Search for the cell housing the specified text and yield its [X, Y] center coordinate. 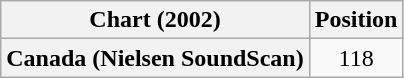
Canada (Nielsen SoundScan) [155, 58]
Chart (2002) [155, 20]
118 [356, 58]
Position [356, 20]
